Extract the (X, Y) coordinate from the center of the cell holding the provided text.  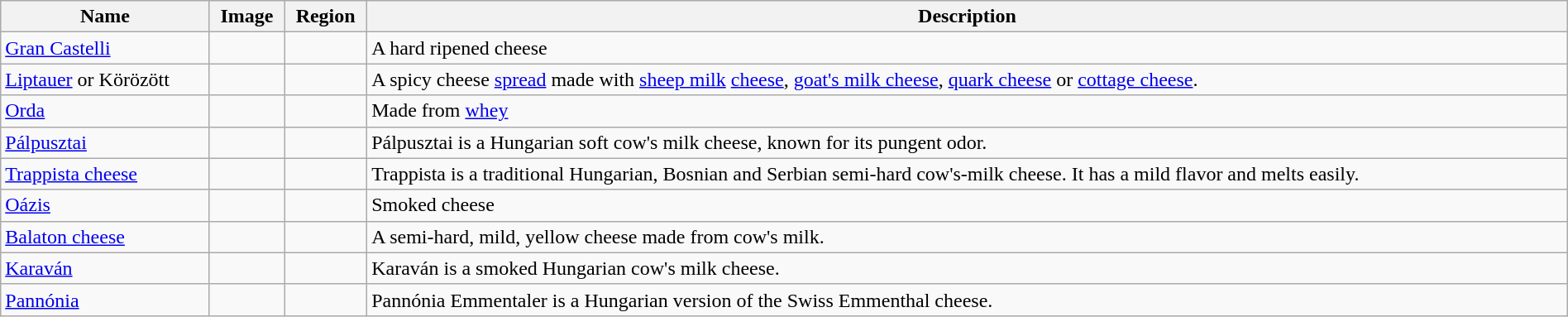
Smoked cheese (968, 205)
Pálpusztai is a Hungarian soft cow's milk cheese, known for its pungent odor. (968, 142)
A semi-hard, mild, yellow cheese made from cow's milk. (968, 237)
Trappista is a traditional Hungarian, Bosnian and Serbian semi-hard cow's-milk cheese. It has a mild flavor and melts easily. (968, 174)
Balaton cheese (105, 237)
Name (105, 17)
Made from whey (968, 111)
Trappista cheese (105, 174)
Image (246, 17)
Region (326, 17)
Karaván (105, 268)
Liptauer or Körözött (105, 79)
Pannónia Emmentaler is a Hungarian version of the Swiss Emmenthal cheese. (968, 300)
Orda (105, 111)
Pannónia (105, 300)
Pálpusztai (105, 142)
Description (968, 17)
A spicy cheese spread made with sheep milk cheese, goat's milk cheese, quark cheese or cottage cheese. (968, 79)
Karaván is a smoked Hungarian cow's milk cheese. (968, 268)
A hard ripened cheese (968, 48)
Oázis (105, 205)
Gran Castelli (105, 48)
